Return the (X, Y) coordinate for the center point of the cell that contains the specified text.  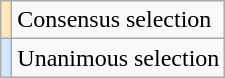
Consensus selection (118, 20)
Unanimous selection (118, 58)
